Extract the (x, y) coordinate from the center of the cell holding the provided text.  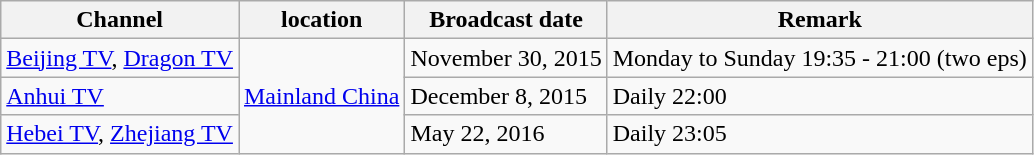
Mainland China (321, 96)
Beijing TV, Dragon TV (120, 58)
Remark (820, 20)
Channel (120, 20)
Monday to Sunday 19:35 - 21:00 (two eps) (820, 58)
Daily 23:05 (820, 134)
December 8, 2015 (506, 96)
May 22, 2016 (506, 134)
location (321, 20)
Daily 22:00 (820, 96)
Anhui TV (120, 96)
Broadcast date (506, 20)
Hebei TV, Zhejiang TV (120, 134)
November 30, 2015 (506, 58)
